Determine the (X, Y) coordinate at the center of the cell enclosing the given text.  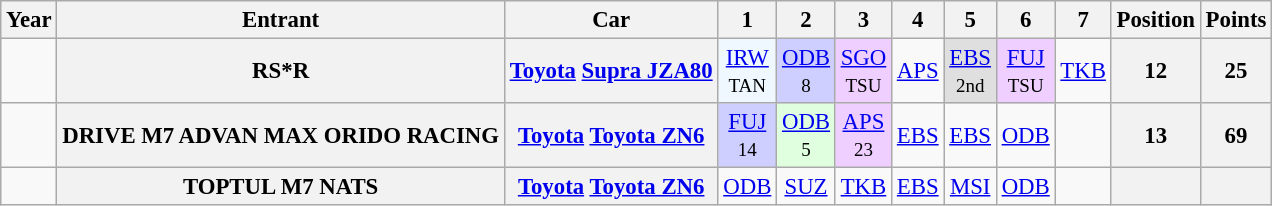
APS (918, 72)
TOPTUL M7 NATS (280, 187)
APS23 (863, 136)
RS*R (280, 72)
2 (806, 20)
1 (748, 20)
69 (1236, 136)
Toyota Supra JZA80 (611, 72)
Points (1236, 20)
3 (863, 20)
12 (1156, 72)
Entrant (280, 20)
6 (1026, 20)
7 (1083, 20)
Year (29, 20)
EBS2nd (970, 72)
ODB8 (806, 72)
SUZ (806, 187)
FUJ14 (748, 136)
ODB5 (806, 136)
FUJTSU (1026, 72)
25 (1236, 72)
IRWTAN (748, 72)
13 (1156, 136)
MSI (970, 187)
DRIVE M7 ADVAN MAX ORIDO RACING (280, 136)
Position (1156, 20)
4 (918, 20)
SGOTSU (863, 72)
Car (611, 20)
5 (970, 20)
